Pinpoint the cell where the given text exists, returning its (x, y) midpoint coordinate. 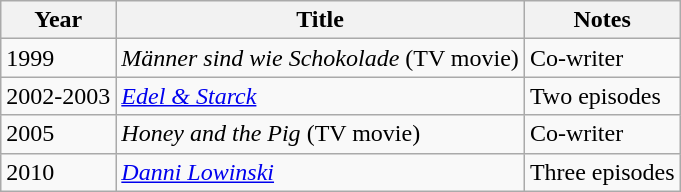
2002-2003 (58, 96)
Honey and the Pig (TV movie) (320, 134)
Danni Lowinski (320, 172)
Title (320, 20)
Edel & Starck (320, 96)
Two episodes (602, 96)
Männer sind wie Schokolade (TV movie) (320, 58)
Year (58, 20)
2005 (58, 134)
1999 (58, 58)
Three episodes (602, 172)
2010 (58, 172)
Notes (602, 20)
